Pinpoint the cell where the given text exists, returning its [X, Y] midpoint coordinate. 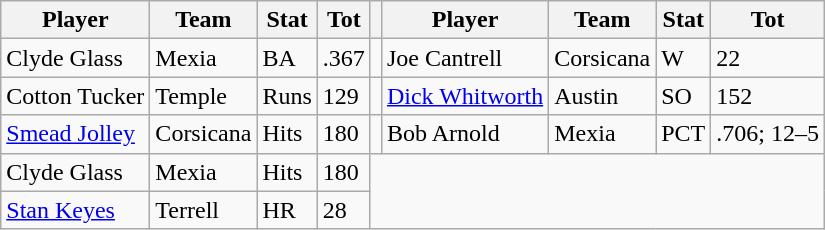
152 [768, 96]
Temple [204, 96]
PCT [684, 134]
Smead Jolley [76, 134]
129 [344, 96]
Runs [287, 96]
W [684, 58]
Dick Whitworth [464, 96]
Terrell [204, 210]
28 [344, 210]
Joe Cantrell [464, 58]
.367 [344, 58]
Stan Keyes [76, 210]
Cotton Tucker [76, 96]
SO [684, 96]
.706; 12–5 [768, 134]
Bob Arnold [464, 134]
BA [287, 58]
HR [287, 210]
22 [768, 58]
Austin [602, 96]
